For the text-containing cell, return its midpoint in (X, Y) coordinate format. 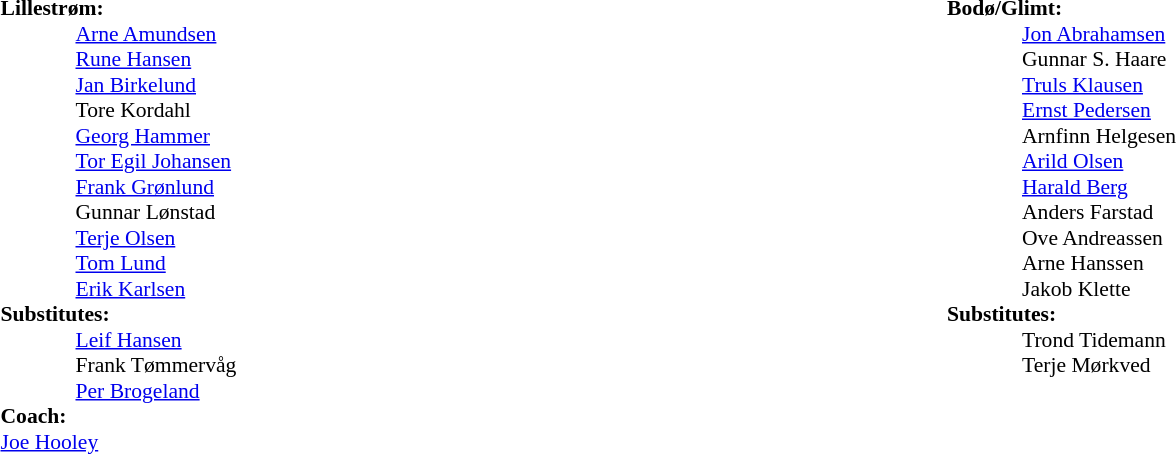
Jakob Klette (1099, 289)
Ove Andreassen (1099, 238)
Truls Klausen (1099, 85)
Gunnar Lønstad (156, 213)
Arne Hanssen (1099, 263)
Gunnar S. Haare (1099, 59)
Anders Farstad (1099, 213)
Tom Lund (156, 263)
Leif Hansen (156, 340)
Arnfinn Helgesen (1099, 136)
Ernst Pedersen (1099, 111)
Terje Mørkved (1099, 365)
Frank Tømmervåg (156, 365)
Erik Karlsen (156, 289)
Coach: (118, 417)
Rune Hansen (156, 59)
Tore Kordahl (156, 111)
Arne Amundsen (156, 34)
Georg Hammer (156, 136)
Trond Tidemann (1099, 340)
Per Brogeland (156, 391)
Jon Abrahamsen (1099, 34)
Tor Egil Johansen (156, 161)
Harald Berg (1099, 187)
Frank Grønlund (156, 187)
Terje Olsen (156, 238)
Jan Birkelund (156, 85)
Arild Olsen (1099, 161)
